Output the (x, y) coordinate of the center of the cell containing the given text.  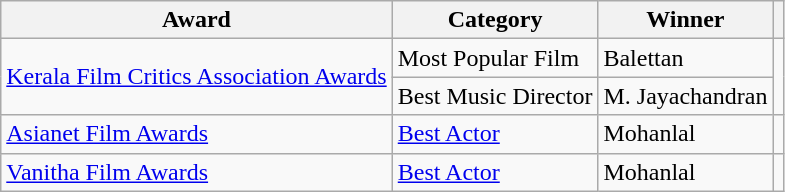
Winner (686, 20)
Category (495, 20)
Award (196, 20)
Balettan (686, 58)
Asianet Film Awards (196, 134)
Most Popular Film (495, 58)
M. Jayachandran (686, 96)
Vanitha Film Awards (196, 172)
Kerala Film Critics Association Awards (196, 77)
Best Music Director (495, 96)
